Find where the given text appears and provide that cell's center as (X, Y) coordinate. 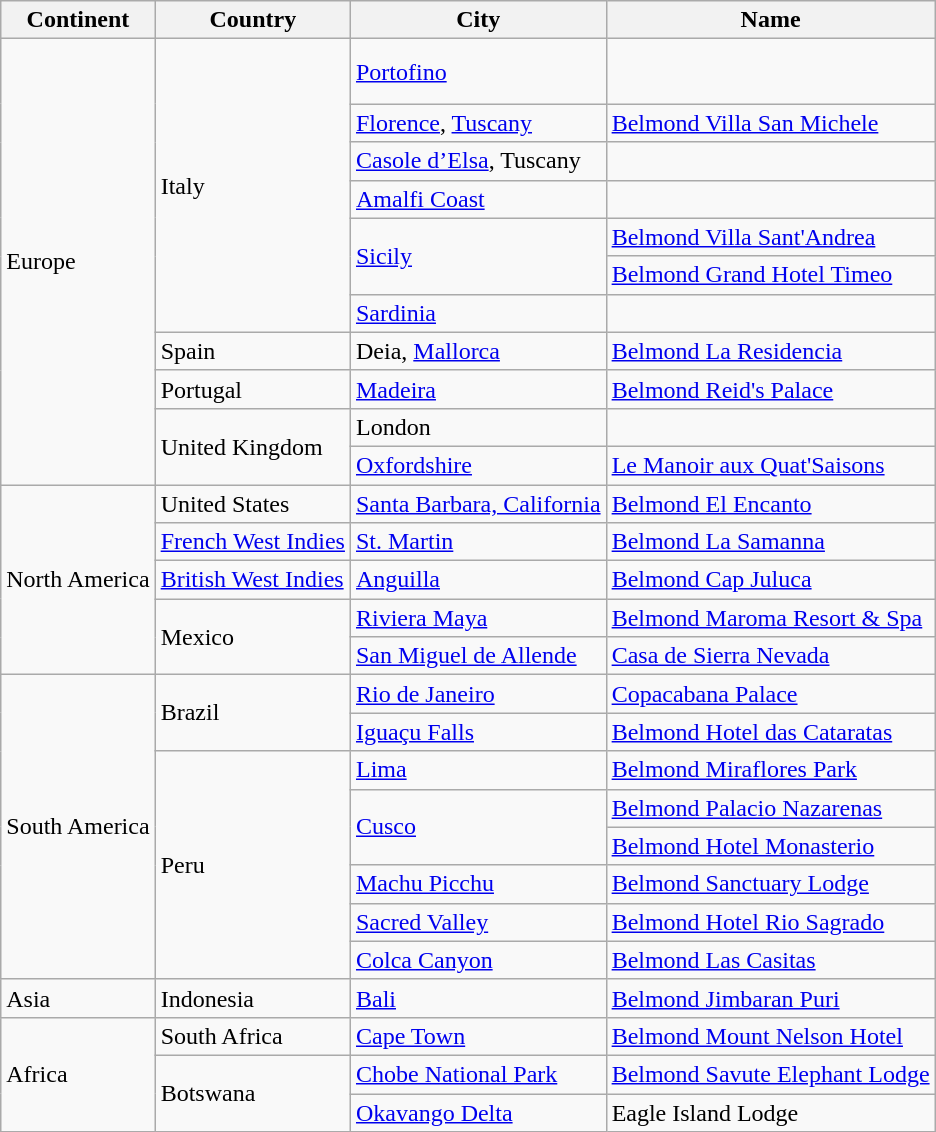
Botswana (252, 1093)
Indonesia (252, 998)
Colca Canyon (478, 960)
Oxfordshire (478, 465)
Copacabana Palace (770, 694)
Sacred Valley (478, 922)
Belmond Villa Sant'Andrea (770, 237)
Sardinia (478, 313)
Europe (78, 262)
Belmond Las Casitas (770, 960)
Portugal (252, 389)
Belmond Hotel Monasterio (770, 846)
Belmond Maroma Resort & Spa (770, 618)
Riviera Maya (478, 618)
Madeira (478, 389)
French West Indies (252, 542)
Asia (78, 998)
Portofino (478, 72)
Belmond Grand Hotel Timeo (770, 275)
Spain (252, 351)
Peru (252, 865)
Iguaçu Falls (478, 732)
United States (252, 503)
Italy (252, 186)
Mexico (252, 637)
Cusco (478, 827)
North America (78, 579)
Cape Town (478, 1036)
Belmond Miraflores Park (770, 770)
Machu Picchu (478, 884)
Bali (478, 998)
Brazil (252, 713)
Belmond La Residencia (770, 351)
Okavango Delta (478, 1113)
St. Martin (478, 542)
Belmond La Samanna (770, 542)
London (478, 427)
Belmond Mount Nelson Hotel (770, 1036)
Africa (78, 1074)
Eagle Island Lodge (770, 1113)
Belmond Palacio Nazarenas (770, 808)
City (478, 20)
Belmond Villa San Michele (770, 123)
Lima (478, 770)
Belmond Cap Juluca (770, 580)
Santa Barbara, California (478, 503)
Casa de Sierra Nevada (770, 656)
San Miguel de Allende (478, 656)
Belmond Savute Elephant Lodge (770, 1074)
Belmond Reid's Palace (770, 389)
Continent (78, 20)
Chobe National Park (478, 1074)
Belmond Hotel Rio Sagrado (770, 922)
Florence, Tuscany (478, 123)
Country (252, 20)
South America (78, 827)
Anguilla (478, 580)
Sicily (478, 256)
South Africa (252, 1036)
Rio de Janeiro (478, 694)
Belmond Sanctuary Lodge (770, 884)
Deia, Mallorca (478, 351)
Casole d’Elsa, Tuscany (478, 161)
Le Manoir aux Quat'Saisons (770, 465)
Name (770, 20)
United Kingdom (252, 446)
Belmond Jimbaran Puri (770, 998)
Belmond El Encanto (770, 503)
British West Indies (252, 580)
Belmond Hotel das Cataratas (770, 732)
Amalfi Coast (478, 199)
